From the cell containing the given text, extract its center point as [x, y] coordinate. 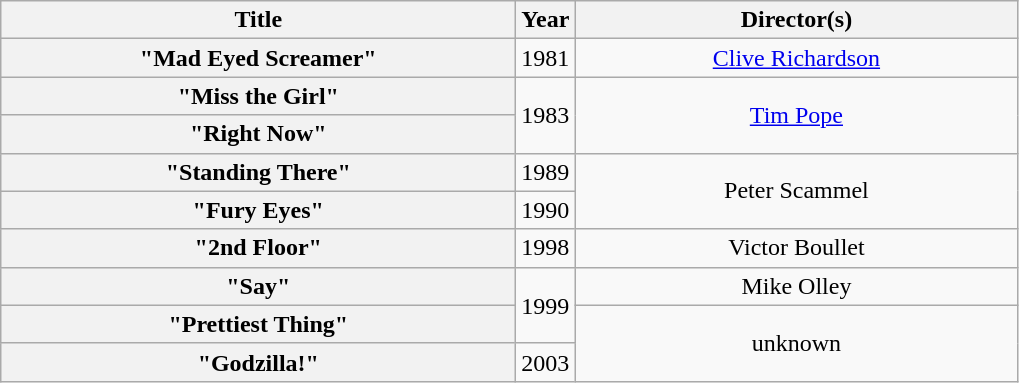
Clive Richardson [796, 58]
"Right Now" [258, 134]
1990 [546, 210]
1983 [546, 115]
1998 [546, 248]
Peter Scammel [796, 191]
Mike Olley [796, 286]
1999 [546, 305]
"Standing There" [258, 172]
"Miss the Girl" [258, 96]
unknown [796, 343]
Year [546, 20]
"Say" [258, 286]
"Prettiest Thing" [258, 324]
"2nd Floor" [258, 248]
1981 [546, 58]
Title [258, 20]
Director(s) [796, 20]
Victor Boullet [796, 248]
"Fury Eyes" [258, 210]
Tim Pope [796, 115]
"Mad Eyed Screamer" [258, 58]
2003 [546, 362]
"Godzilla!" [258, 362]
1989 [546, 172]
